From the cell containing the given text, extract its center point as [x, y] coordinate. 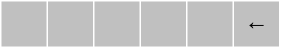
← [256, 24]
